Pinpoint the cell where the given text exists, returning its (x, y) midpoint coordinate. 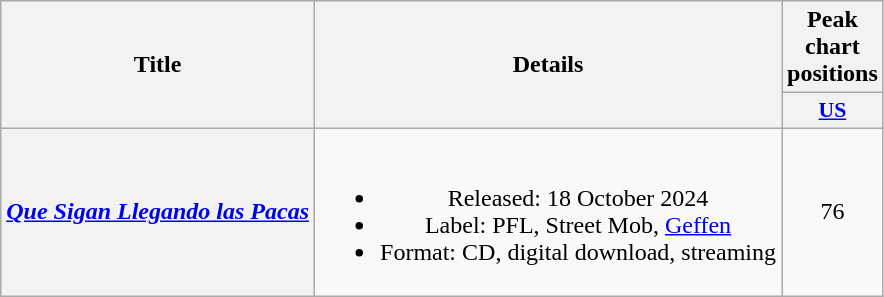
Details (548, 65)
Peak chart positions (833, 47)
Title (158, 65)
US (833, 111)
Que Sigan Llegando las Pacas (158, 212)
76 (833, 212)
Released: 18 October 2024Label: PFL, Street Mob, GeffenFormat: CD, digital download, streaming (548, 212)
